For the text-containing cell, return its midpoint in (X, Y) coordinate format. 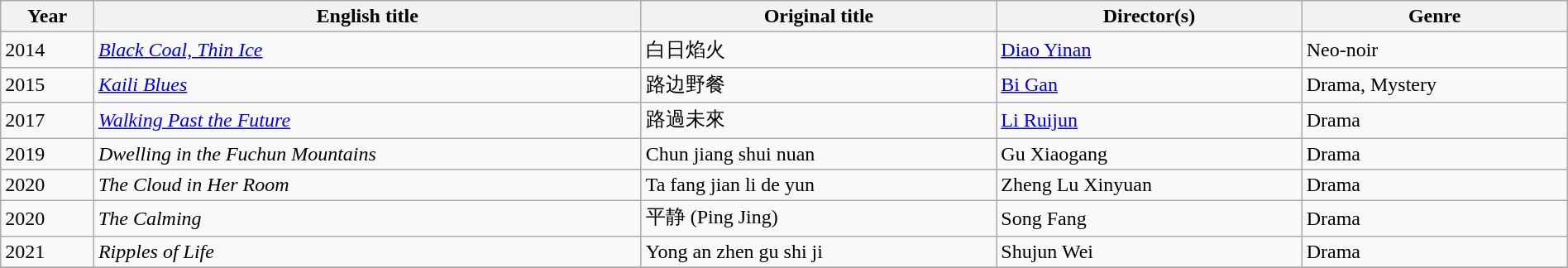
Neo-noir (1434, 50)
2017 (48, 121)
2021 (48, 251)
Song Fang (1150, 218)
Year (48, 17)
2014 (48, 50)
Zheng Lu Xinyuan (1150, 185)
路過未來 (819, 121)
2015 (48, 84)
The Calming (367, 218)
The Cloud in Her Room (367, 185)
Director(s) (1150, 17)
Kaili Blues (367, 84)
Yong an zhen gu shi ji (819, 251)
Dwelling in the Fuchun Mountains (367, 153)
2019 (48, 153)
Ta fang jian li de yun (819, 185)
Genre (1434, 17)
Chun jiang shui nuan (819, 153)
Original title (819, 17)
Drama, Mystery (1434, 84)
Diao Yinan (1150, 50)
Gu Xiaogang (1150, 153)
Ripples of Life (367, 251)
白日焰火 (819, 50)
路边野餐 (819, 84)
Li Ruijun (1150, 121)
Black Coal, Thin Ice (367, 50)
Walking Past the Future (367, 121)
Shujun Wei (1150, 251)
Bi Gan (1150, 84)
English title (367, 17)
平静 (Ping Jing) (819, 218)
